Locate the cell with the specified text and output its (x, y) center coordinate. 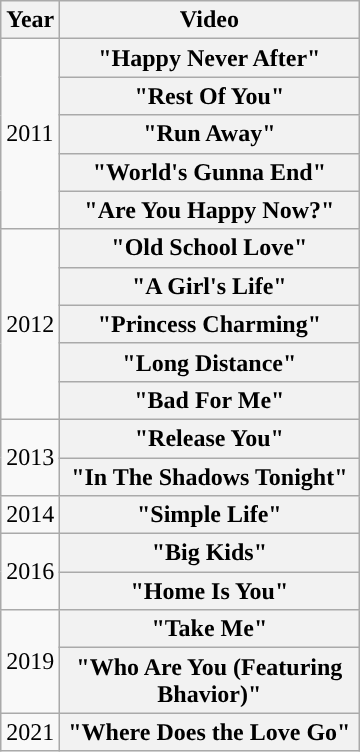
2011 (30, 134)
2014 (30, 515)
2021 (30, 732)
2012 (30, 324)
"Princess Charming" (210, 324)
"Bad For Me" (210, 400)
"A Girl's Life" (210, 286)
"In The Shadows Tonight" (210, 477)
2013 (30, 457)
"Big Kids" (210, 553)
"Are You Happy Now?" (210, 210)
"Run Away" (210, 134)
"Rest Of You" (210, 96)
2016 (30, 572)
Year (30, 20)
2019 (30, 662)
"Long Distance" (210, 362)
"Simple Life" (210, 515)
Video (210, 20)
"Take Me" (210, 629)
"Where Does the Love Go" (210, 732)
"World's Gunna End" (210, 172)
"Old School Love" (210, 248)
"Release You" (210, 438)
"Who Are You (Featuring Bhavior)" (210, 680)
"Happy Never After" (210, 58)
"Home Is You" (210, 591)
